Identify which cell holds the provided text, then report its [X, Y] central coordinate. 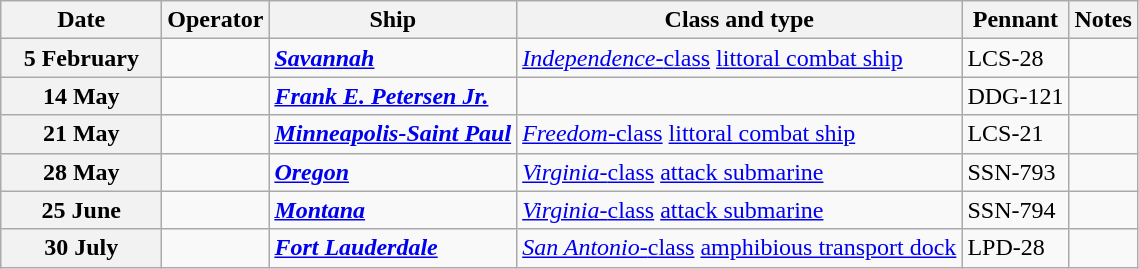
SSN-793 [1016, 172]
28 May [82, 172]
LCS-21 [1016, 134]
Date [82, 20]
25 June [82, 210]
San Antonio-class amphibious transport dock [740, 248]
Notes [1103, 20]
30 July [82, 248]
Frank E. Petersen Jr. [393, 96]
Freedom-class littoral combat ship [740, 134]
Ship [393, 20]
LCS-28 [1016, 58]
Savannah [393, 58]
Pennant [1016, 20]
5 February [82, 58]
LPD-28 [1016, 248]
DDG-121 [1016, 96]
Oregon [393, 172]
Fort Lauderdale [393, 248]
14 May [82, 96]
21 May [82, 134]
Minneapolis-Saint Paul [393, 134]
Operator [216, 20]
Class and type [740, 20]
Independence-class littoral combat ship [740, 58]
SSN-794 [1016, 210]
Montana [393, 210]
